Provide the [X, Y] coordinate of the cell's center where the given text is located.  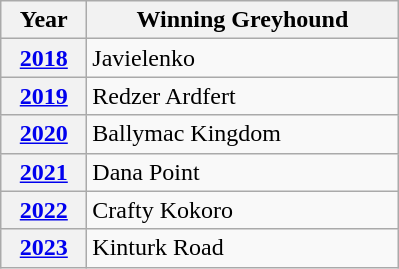
Winning Greyhound [242, 20]
Ballymac Kingdom [242, 134]
Year [44, 20]
Dana Point [242, 172]
Kinturk Road [242, 248]
Javielenko [242, 58]
2019 [44, 96]
2018 [44, 58]
2020 [44, 134]
Redzer Ardfert [242, 96]
2022 [44, 210]
2023 [44, 248]
2021 [44, 172]
Crafty Kokoro [242, 210]
